Extract the [X, Y] coordinate from the center of the cell holding the provided text.  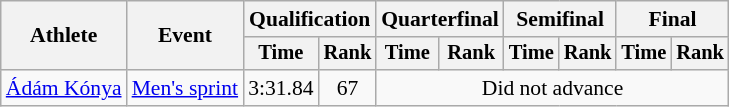
Quarterfinal [440, 19]
Semifinal [560, 19]
Final [672, 19]
Event [186, 36]
Ádám Kónya [64, 88]
67 [348, 88]
Did not advance [552, 88]
Men's sprint [186, 88]
Athlete [64, 36]
Qualification [310, 19]
3:31.84 [280, 88]
